Scan for the cell matching the given text and deliver its [x, y] coordinate at center. 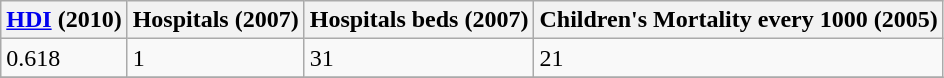
HDI (2010) [64, 20]
Children's Mortality every 1000 (2005) [738, 20]
Hospitals beds (2007) [419, 20]
Hospitals (2007) [216, 20]
1 [216, 58]
21 [738, 58]
31 [419, 58]
0.618 [64, 58]
